Find where the given text appears and provide that cell's center as (x, y) coordinate. 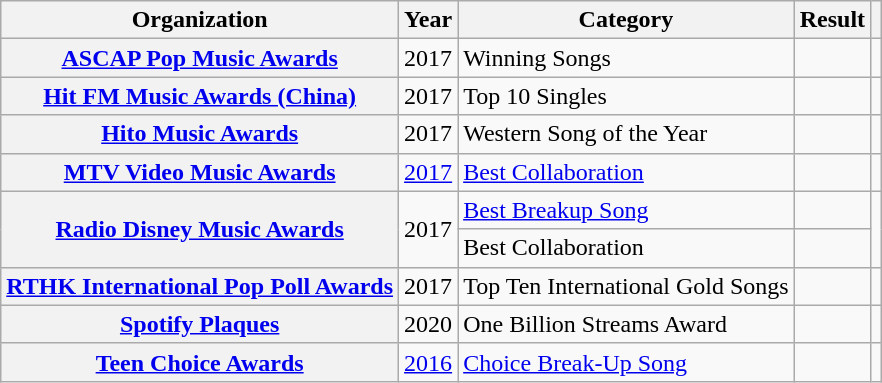
Result (832, 20)
Top Ten International Gold Songs (626, 286)
2020 (428, 324)
2016 (428, 362)
Best Breakup Song (626, 210)
Choice Break-Up Song (626, 362)
Teen Choice Awards (200, 362)
Spotify Plaques (200, 324)
Organization (200, 20)
MTV Video Music Awards (200, 172)
Hit FM Music Awards (China) (200, 96)
Western Song of the Year (626, 134)
Winning Songs (626, 58)
Top 10 Singles (626, 96)
Category (626, 20)
Year (428, 20)
Hito Music Awards (200, 134)
Radio Disney Music Awards (200, 229)
One Billion Streams Award (626, 324)
RTHK International Pop Poll Awards (200, 286)
ASCAP Pop Music Awards (200, 58)
